Search for the cell housing the specified text and yield its [x, y] center coordinate. 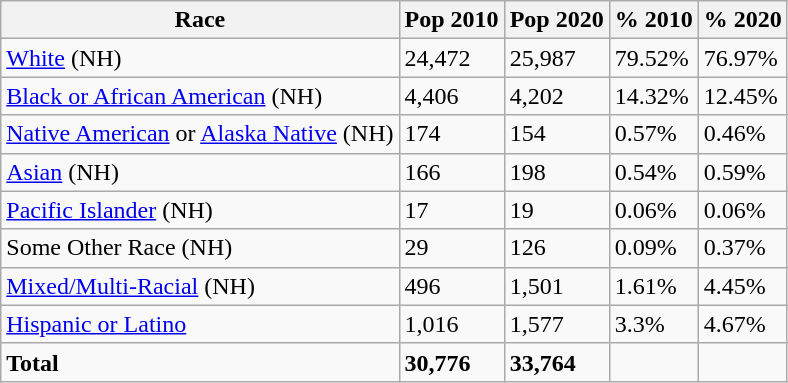
Pop 2010 [452, 20]
0.37% [742, 248]
Total [200, 362]
Pop 2020 [556, 20]
166 [452, 172]
Mixed/Multi-Racial (NH) [200, 286]
29 [452, 248]
Race [200, 20]
4.45% [742, 286]
0.57% [654, 134]
0.09% [654, 248]
0.59% [742, 172]
Black or African American (NH) [200, 96]
33,764 [556, 362]
Hispanic or Latino [200, 324]
White (NH) [200, 58]
0.46% [742, 134]
19 [556, 210]
0.54% [654, 172]
1,501 [556, 286]
17 [452, 210]
4,202 [556, 96]
1,016 [452, 324]
24,472 [452, 58]
14.32% [654, 96]
30,776 [452, 362]
1.61% [654, 286]
12.45% [742, 96]
198 [556, 172]
126 [556, 248]
Pacific Islander (NH) [200, 210]
4.67% [742, 324]
Some Other Race (NH) [200, 248]
496 [452, 286]
% 2020 [742, 20]
154 [556, 134]
4,406 [452, 96]
25,987 [556, 58]
79.52% [654, 58]
% 2010 [654, 20]
76.97% [742, 58]
3.3% [654, 324]
Native American or Alaska Native (NH) [200, 134]
1,577 [556, 324]
174 [452, 134]
Asian (NH) [200, 172]
